For the text-containing cell, return its midpoint in (x, y) coordinate format. 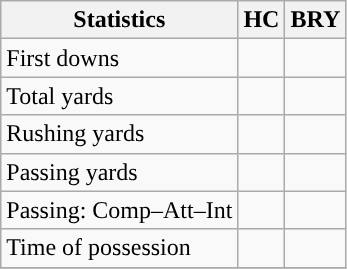
HC (262, 20)
Statistics (120, 20)
BRY (316, 20)
Total yards (120, 96)
Time of possession (120, 248)
Rushing yards (120, 134)
First downs (120, 58)
Passing yards (120, 172)
Passing: Comp–Att–Int (120, 210)
